From the cell containing the given text, extract its center point as [X, Y] coordinate. 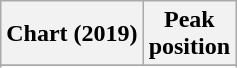
Chart (2019) [72, 34]
Peakposition [189, 34]
